Capture the cell that displays the provided text and extract its (X, Y) central coordinate. 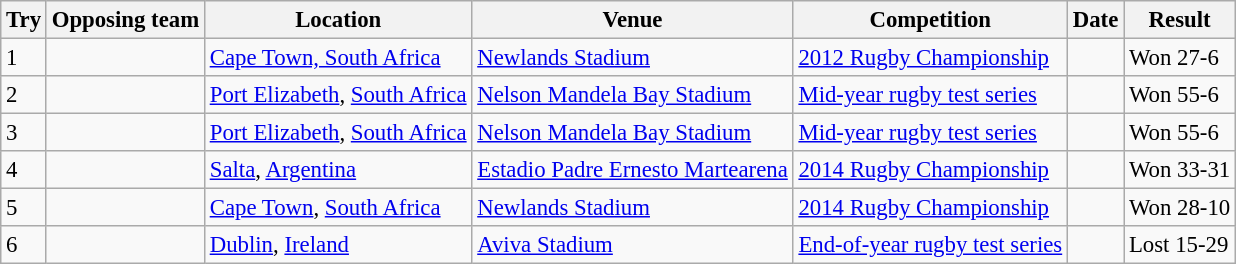
Dublin, Ireland (338, 245)
Aviva Stadium (632, 245)
Estadio Padre Ernesto Martearena (632, 170)
Location (338, 20)
Lost 15-29 (1180, 245)
Won 33-31 (1180, 170)
Venue (632, 20)
2 (24, 95)
6 (24, 245)
Result (1180, 20)
1 (24, 58)
Won 27-6 (1180, 58)
4 (24, 170)
Competition (930, 20)
5 (24, 208)
Try (24, 20)
Won 28-10 (1180, 208)
Date (1095, 20)
End-of-year rugby test series (930, 245)
Opposing team (125, 20)
Salta, Argentina (338, 170)
2012 Rugby Championship (930, 58)
3 (24, 133)
